Extract the (X, Y) coordinate from the center of the cell holding the provided text.  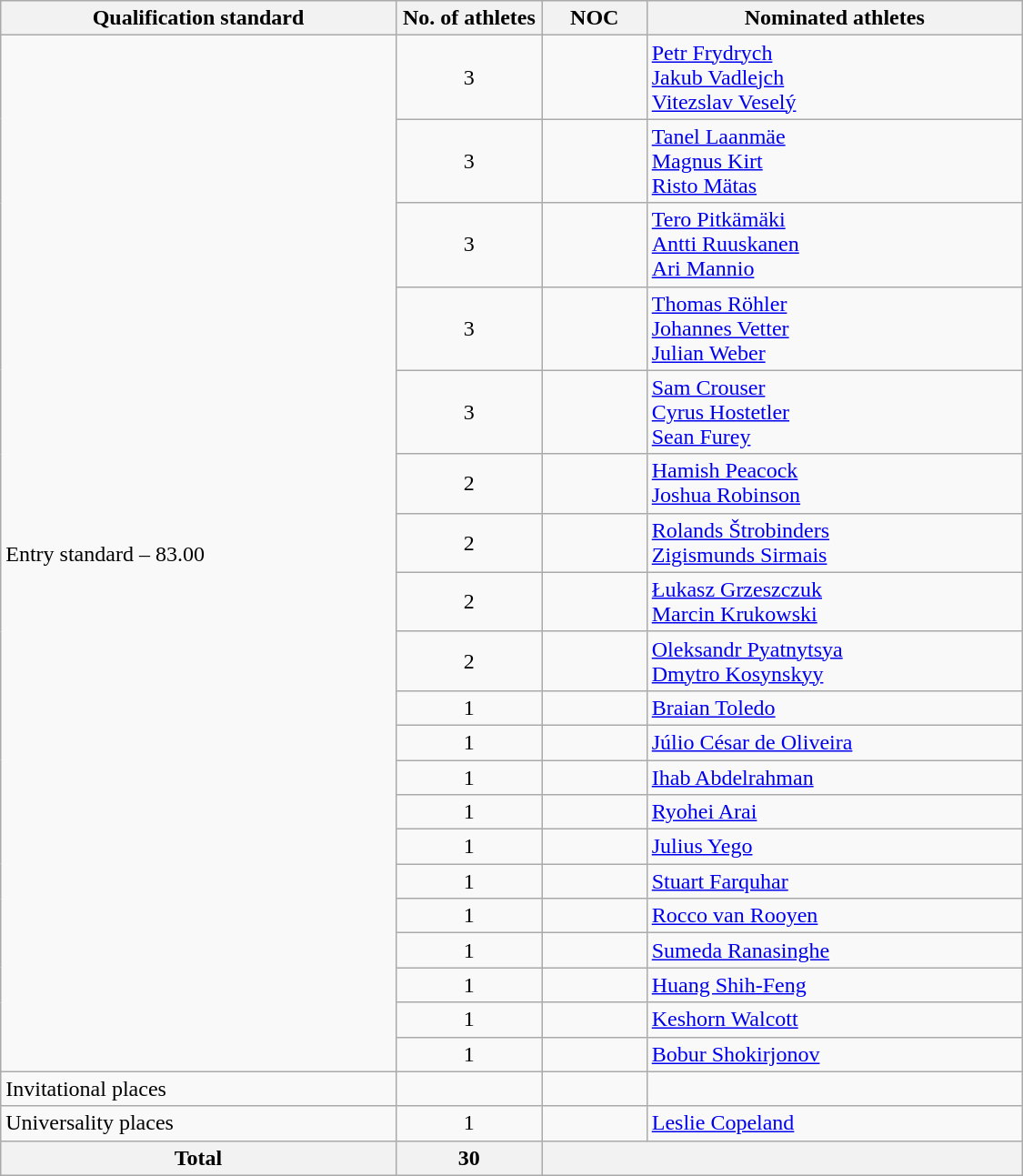
Tero PitkämäkiAntti RuuskanenAri Mannio (835, 245)
NOC (595, 18)
Thomas RöhlerJohannes VetterJulian Weber (835, 328)
Julius Yego (835, 847)
Leslie Copeland (835, 1123)
No. of athletes (469, 18)
Ryohei Arai (835, 812)
Stuart Farquhar (835, 881)
Bobur Shokirjonov (835, 1054)
Rocco van Rooyen (835, 916)
Keshorn Walcott (835, 1020)
30 (469, 1158)
Total (198, 1158)
Invitational places (198, 1089)
Nominated athletes (835, 18)
Huang Shih-Feng (835, 985)
Sam CrouserCyrus HostetlerSean Furey (835, 412)
Petr FrydrychJakub Vadlejch Vitezslav Veselý (835, 77)
Tanel LaanmäeMagnus KirtRisto Mätas (835, 161)
Universality places (198, 1123)
Hamish PeacockJoshua Robinson (835, 484)
Sumeda Ranasinghe (835, 950)
Ihab Abdelrahman (835, 778)
Braian Toledo (835, 708)
Qualification standard (198, 18)
Oleksandr PyatnytsyaDmytro Kosynskyy (835, 660)
Rolands Štrobinders Zigismunds Sirmais (835, 542)
Łukasz GrzeszczukMarcin Krukowski (835, 602)
Júlio César de Oliveira (835, 742)
Entry standard – 83.00 (198, 553)
